Scan for the cell matching the given text and deliver its (x, y) coordinate at center. 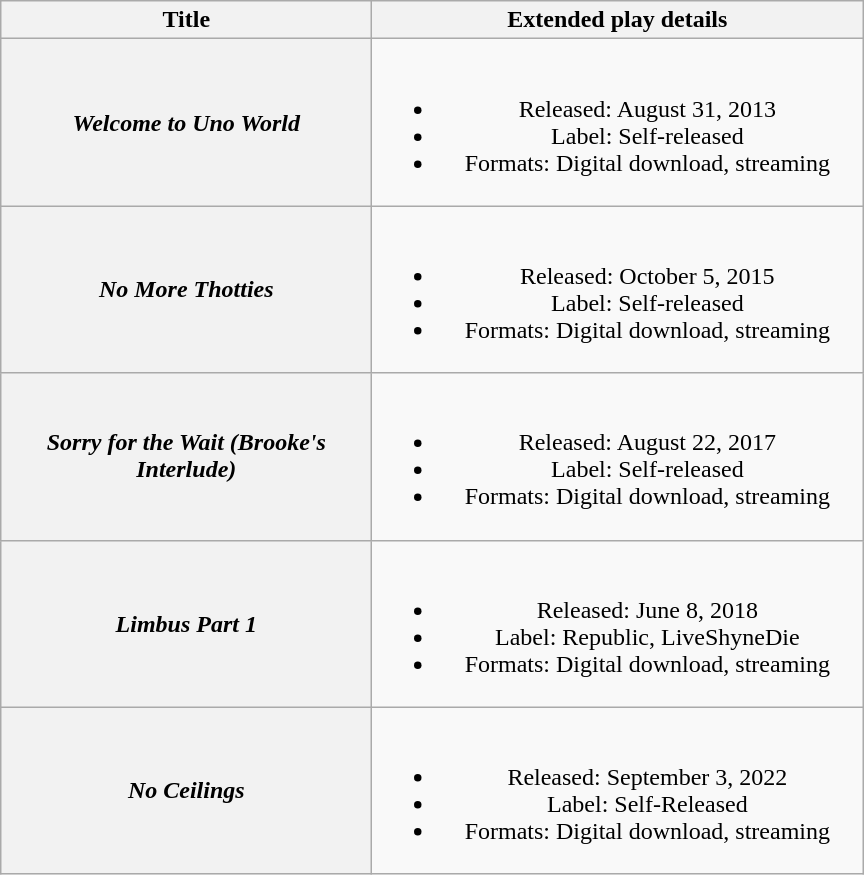
Released: June 8, 2018Label: Republic, LiveShyneDieFormats: Digital download, streaming (618, 624)
Extended play details (618, 20)
Limbus Part 1 (186, 624)
No Ceilings (186, 790)
Sorry for the Wait (Brooke's Interlude) (186, 456)
Released: September 3, 2022Label: Self-ReleasedFormats: Digital download, streaming (618, 790)
Released: October 5, 2015Label: Self-releasedFormats: Digital download, streaming (618, 290)
Welcome to Uno World (186, 122)
Title (186, 20)
Released: August 22, 2017Label: Self-releasedFormats: Digital download, streaming (618, 456)
No More Thotties (186, 290)
Released: August 31, 2013Label: Self-releasedFormats: Digital download, streaming (618, 122)
